Identify which cell holds the provided text, then report its (X, Y) central coordinate. 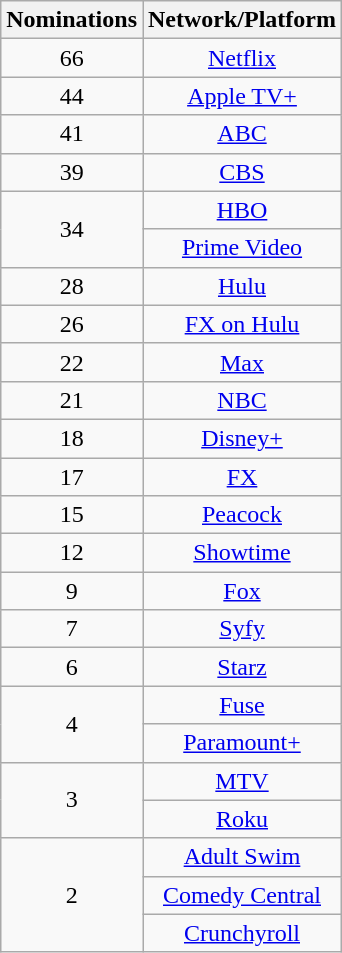
18 (72, 438)
66 (72, 58)
4 (72, 724)
HBO (242, 210)
Netflix (242, 58)
Fuse (242, 705)
Peacock (242, 515)
44 (72, 96)
2 (72, 895)
21 (72, 400)
FX (242, 477)
17 (72, 477)
Nominations (72, 20)
NBC (242, 400)
39 (72, 172)
Starz (242, 667)
Adult Swim (242, 857)
Showtime (242, 553)
Syfy (242, 629)
41 (72, 134)
Hulu (242, 286)
Apple TV+ (242, 96)
Crunchyroll (242, 933)
Fox (242, 591)
Max (242, 362)
28 (72, 286)
MTV (242, 781)
22 (72, 362)
34 (72, 229)
Prime Video (242, 248)
Disney+ (242, 438)
FX on Hulu (242, 324)
CBS (242, 172)
9 (72, 591)
12 (72, 553)
Comedy Central (242, 895)
3 (72, 800)
Network/Platform (242, 20)
Roku (242, 819)
15 (72, 515)
6 (72, 667)
ABC (242, 134)
7 (72, 629)
26 (72, 324)
Paramount+ (242, 743)
